Search for the cell housing the specified text and yield its (x, y) center coordinate. 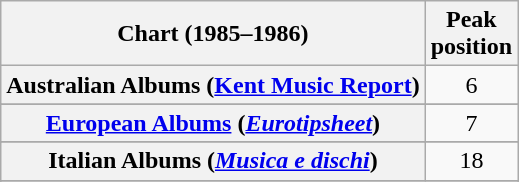
Chart (1985–1986) (213, 34)
6 (471, 85)
7 (471, 123)
Peakposition (471, 34)
Italian Albums (Musica e dischi) (213, 161)
European Albums (Eurotipsheet) (213, 123)
18 (471, 161)
Australian Albums (Kent Music Report) (213, 85)
